Return [x, y] of the center of cell containing provided text 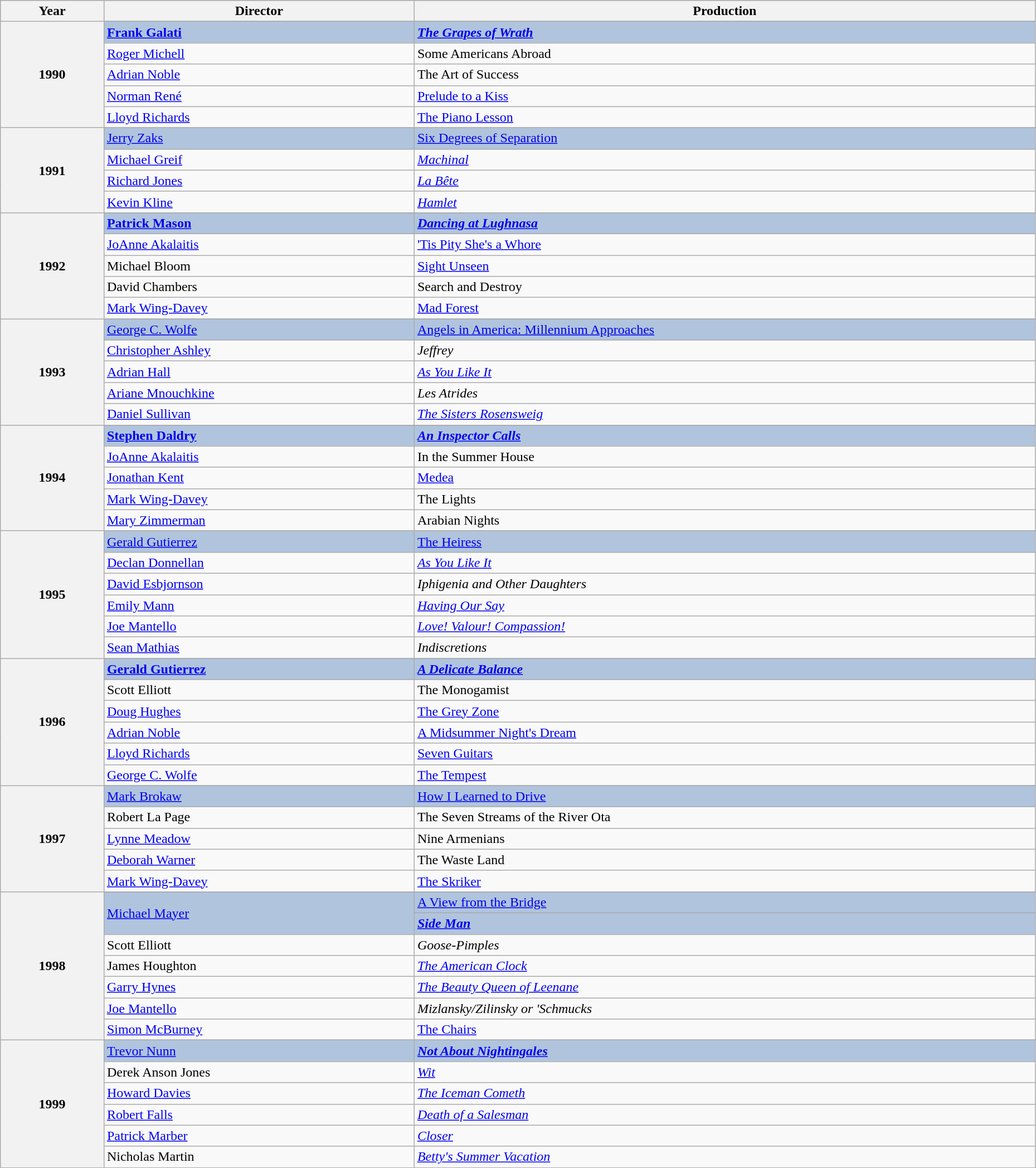
Deborah Warner [259, 860]
The Tempest [724, 775]
Derek Anson Jones [259, 1072]
A View from the Bridge [724, 902]
Adrian Hall [259, 372]
Side Man [724, 923]
Michael Greif [259, 159]
Mizlansky/Zilinsky or 'Schmucks [724, 1009]
1991 [52, 170]
Production [724, 11]
How I Learned to Drive [724, 796]
Lynne Meadow [259, 839]
1990 [52, 75]
Jerry Zaks [259, 138]
1997 [52, 839]
Dancing at Lughnasa [724, 223]
The Chairs [724, 1030]
1995 [52, 594]
Year [52, 11]
Robert La Page [259, 817]
The Lights [724, 499]
Doug Hughes [259, 711]
Seven Guitars [724, 754]
An Inspector Calls [724, 435]
The Sisters Rosensweig [724, 414]
Christopher Ashley [259, 351]
1998 [52, 966]
Ariane Mnouchkine [259, 393]
Mad Forest [724, 308]
The Grapes of Wrath [724, 32]
Kevin Kline [259, 202]
Betty's Summer Vacation [724, 1157]
David Esbjornson [259, 584]
James Houghton [259, 966]
Machinal [724, 159]
Les Atrides [724, 393]
1996 [52, 722]
Norman René [259, 96]
A Delicate Balance [724, 669]
Some Americans Abroad [724, 54]
The Seven Streams of the River Ota [724, 817]
The Monogamist [724, 690]
Hamlet [724, 202]
Michael Bloom [259, 266]
Mary Zimmerman [259, 520]
Arabian Nights [724, 520]
David Chambers [259, 287]
Goose-Pimples [724, 945]
Sight Unseen [724, 266]
Trevor Nunn [259, 1051]
The Piano Lesson [724, 117]
Garry Hynes [259, 987]
Not About Nightingales [724, 1051]
Medea [724, 478]
Nine Armenians [724, 839]
Roger Michell [259, 54]
Mark Brokaw [259, 796]
The Beauty Queen of Leenane [724, 987]
Nicholas Martin [259, 1157]
The Grey Zone [724, 711]
Director [259, 11]
Richard Jones [259, 181]
La Bête [724, 181]
1994 [52, 478]
Indiscretions [724, 648]
Iphigenia and Other Daughters [724, 584]
The Heiress [724, 541]
The Iceman Cometh [724, 1093]
Patrick Mason [259, 223]
Having Our Say [724, 605]
Emily Mann [259, 605]
Declan Donnellan [259, 563]
The Skriker [724, 881]
The Art of Success [724, 75]
Six Degrees of Separation [724, 138]
Michael Mayer [259, 913]
The Waste Land [724, 860]
Prelude to a Kiss [724, 96]
Jonathan Kent [259, 478]
Sean Mathias [259, 648]
A Midsummer Night's Dream [724, 733]
Jeffrey [724, 351]
Simon McBurney [259, 1030]
Frank Galati [259, 32]
1992 [52, 265]
'Tis Pity She's a Whore [724, 244]
Search and Destroy [724, 287]
Robert Falls [259, 1114]
The American Clock [724, 966]
Love! Valour! Compassion! [724, 627]
Daniel Sullivan [259, 414]
Angels in America: Millennium Approaches [724, 329]
1993 [52, 372]
Patrick Marber [259, 1136]
Howard Davies [259, 1093]
Wit [724, 1072]
Stephen Daldry [259, 435]
In the Summer House [724, 457]
1999 [52, 1104]
Death of a Salesman [724, 1114]
Closer [724, 1136]
